Pinpoint the cell where the given text exists, returning its (x, y) midpoint coordinate. 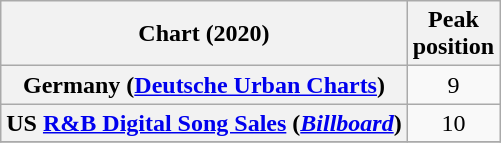
9 (453, 85)
US R&B Digital Song Sales (Billboard) (204, 123)
10 (453, 123)
Chart (2020) (204, 34)
Peakposition (453, 34)
Germany (Deutsche Urban Charts) (204, 85)
